Return [X, Y] of the center of cell containing provided text 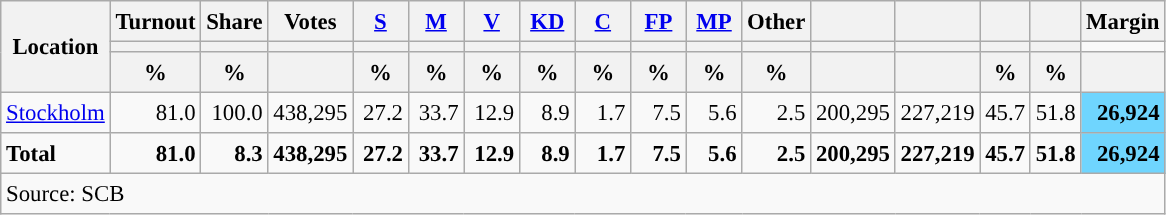
Location [56, 47]
S [381, 22]
V [492, 22]
Source: SCB [583, 194]
Total [56, 154]
Turnout [156, 22]
100.0 [234, 114]
Share [234, 22]
MP [714, 22]
Votes [310, 22]
KD [547, 22]
8.3 [234, 154]
Stockholm [56, 114]
C [603, 22]
M [436, 22]
Margin [1123, 22]
FP [659, 22]
Other [776, 22]
